Determine the [X, Y] coordinate at the center of the cell enclosing the given text.  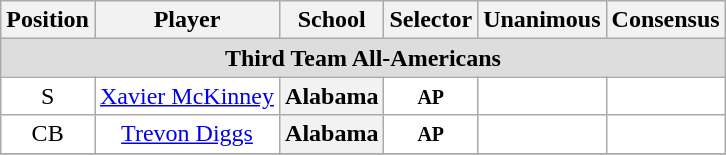
Position [48, 20]
Unanimous [542, 20]
Xavier McKinney [186, 96]
Player [186, 20]
CB [48, 134]
Consensus [666, 20]
Trevon Diggs [186, 134]
Selector [431, 20]
Third Team All-Americans [363, 58]
S [48, 96]
School [332, 20]
